Return the (X, Y) coordinate for the center point of the cell that contains the specified text.  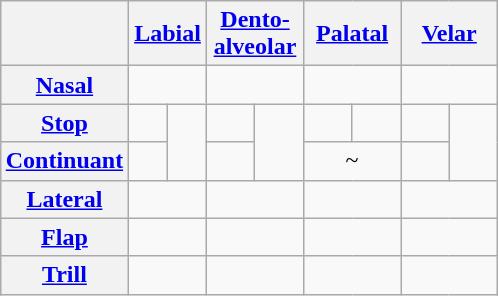
Labial (168, 34)
Nasal (64, 85)
Palatal (352, 34)
Trill (64, 275)
Velar (450, 34)
Lateral (64, 199)
Continuant (64, 161)
Dento-alveolar (254, 34)
Stop (64, 123)
~ (352, 161)
Flap (64, 237)
